Locate the cell with the specified text and output its (x, y) center coordinate. 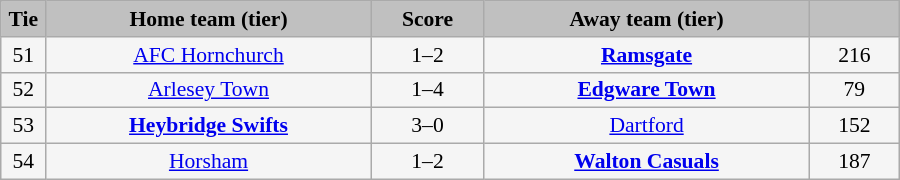
Ramsgate (647, 55)
79 (854, 90)
Tie (24, 19)
Away team (tier) (647, 19)
AFC Hornchurch (209, 55)
54 (24, 162)
216 (854, 55)
152 (854, 126)
53 (24, 126)
52 (24, 90)
Walton Casuals (647, 162)
Horsham (209, 162)
Arlesey Town (209, 90)
187 (854, 162)
Home team (tier) (209, 19)
3–0 (427, 126)
Heybridge Swifts (209, 126)
1–4 (427, 90)
Edgware Town (647, 90)
Score (427, 19)
Dartford (647, 126)
51 (24, 55)
